Extract the [X, Y] coordinate from the center of the cell holding the provided text.  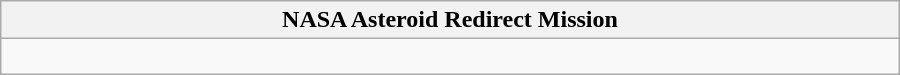
NASA Asteroid Redirect Mission [450, 20]
